Pinpoint the cell where the given text exists, returning its (X, Y) midpoint coordinate. 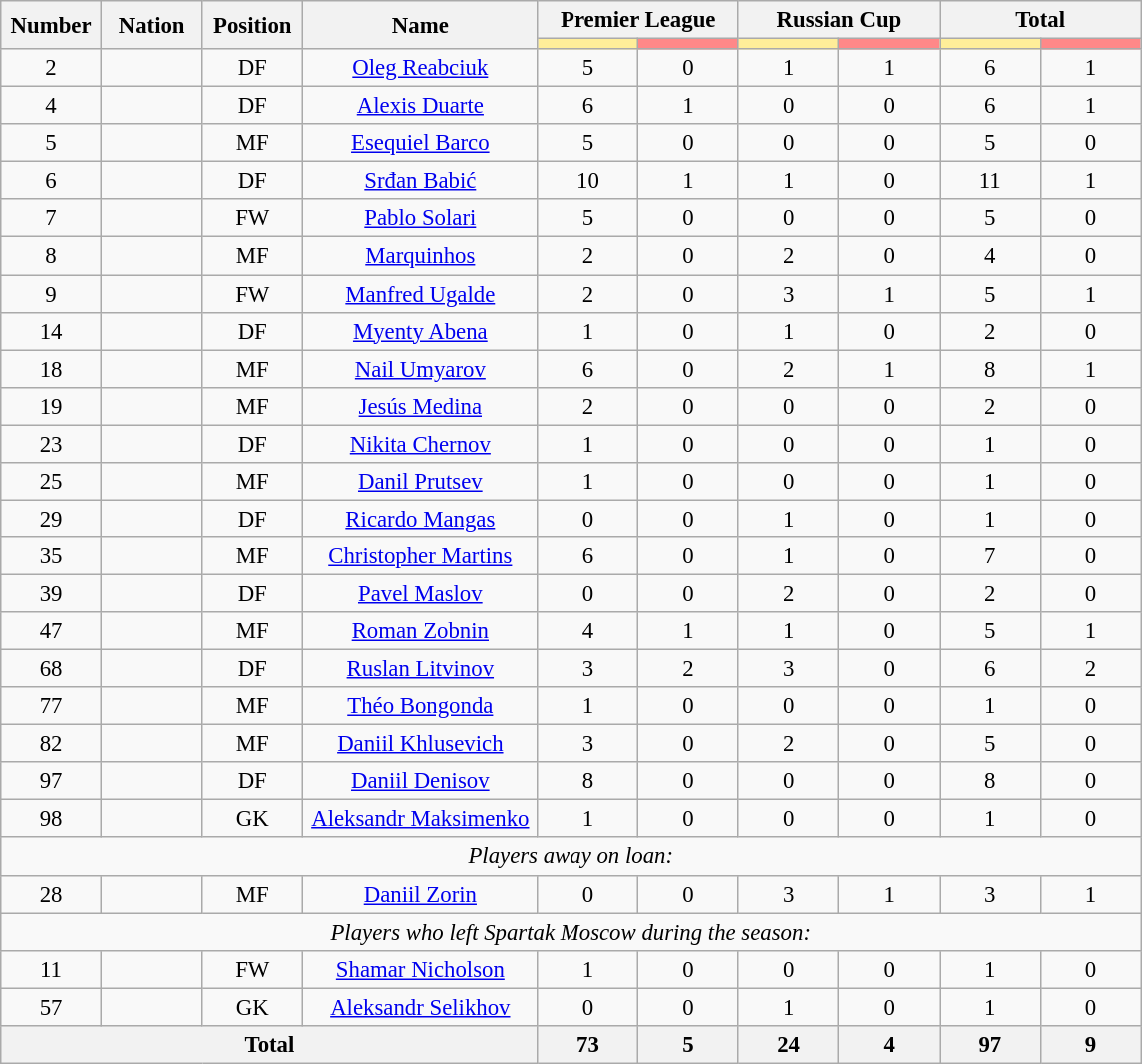
39 (52, 593)
Daniil Khlusevich (421, 744)
Number (52, 25)
77 (52, 706)
Nail Umyarov (421, 369)
Manfred Ugalde (421, 294)
35 (52, 556)
Daniil Denisov (421, 781)
Players who left Spartak Moscow during the season: (571, 932)
14 (52, 331)
98 (52, 819)
Ruslan Litvinov (421, 669)
Ricardo Mangas (421, 519)
Roman Zobnin (421, 631)
57 (52, 1007)
18 (52, 369)
Myenty Abena (421, 331)
24 (789, 1045)
Position (252, 25)
Christopher Martins (421, 556)
Daniil Zorin (421, 894)
29 (52, 519)
Nikita Chernov (421, 444)
Oleg Reabciuk (421, 68)
Esequiel Barco (421, 143)
73 (587, 1045)
Premier League (637, 20)
Théo Bongonda (421, 706)
Marquinhos (421, 256)
Srđan Babić (421, 181)
68 (52, 669)
25 (52, 482)
Aleksandr Maksimenko (421, 819)
Danil Prutsev (421, 482)
Alexis Duarte (421, 106)
Pablo Solari (421, 219)
Aleksandr Selikhov (421, 1007)
Nation (152, 25)
10 (587, 181)
23 (52, 444)
47 (52, 631)
Players away on loan: (571, 857)
Jesús Medina (421, 406)
82 (52, 744)
Name (421, 25)
Pavel Maslov (421, 593)
Russian Cup (839, 20)
Shamar Nicholson (421, 969)
28 (52, 894)
19 (52, 406)
